Return the [x, y] coordinate for the center point of the cell that contains the specified text.  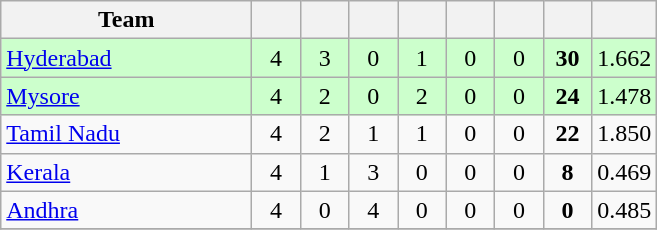
22 [568, 134]
1.662 [624, 58]
Mysore [126, 96]
8 [568, 172]
1.478 [624, 96]
Andhra [126, 210]
24 [568, 96]
0.469 [624, 172]
Team [126, 20]
Tamil Nadu [126, 134]
1.850 [624, 134]
Kerala [126, 172]
30 [568, 58]
Hyderabad [126, 58]
0.485 [624, 210]
